Scan for the cell matching the given text and deliver its [X, Y] coordinate at center. 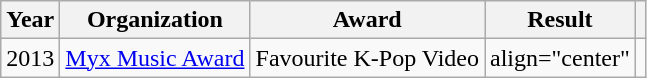
Favourite K-Pop Video [367, 58]
Organization [155, 20]
Award [367, 20]
Year [30, 20]
Result [560, 20]
Myx Music Award [155, 58]
align="center" [560, 58]
2013 [30, 58]
